Locate the cell with the specified text and output its [X, Y] center coordinate. 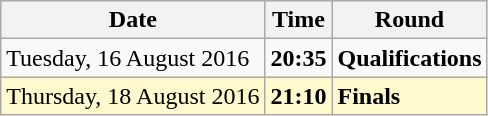
21:10 [298, 96]
Qualifications [410, 58]
Round [410, 20]
Time [298, 20]
Date [133, 20]
Tuesday, 16 August 2016 [133, 58]
20:35 [298, 58]
Thursday, 18 August 2016 [133, 96]
Finals [410, 96]
